Detect which cell encompasses the target text, then output its (x, y) center coordinate. 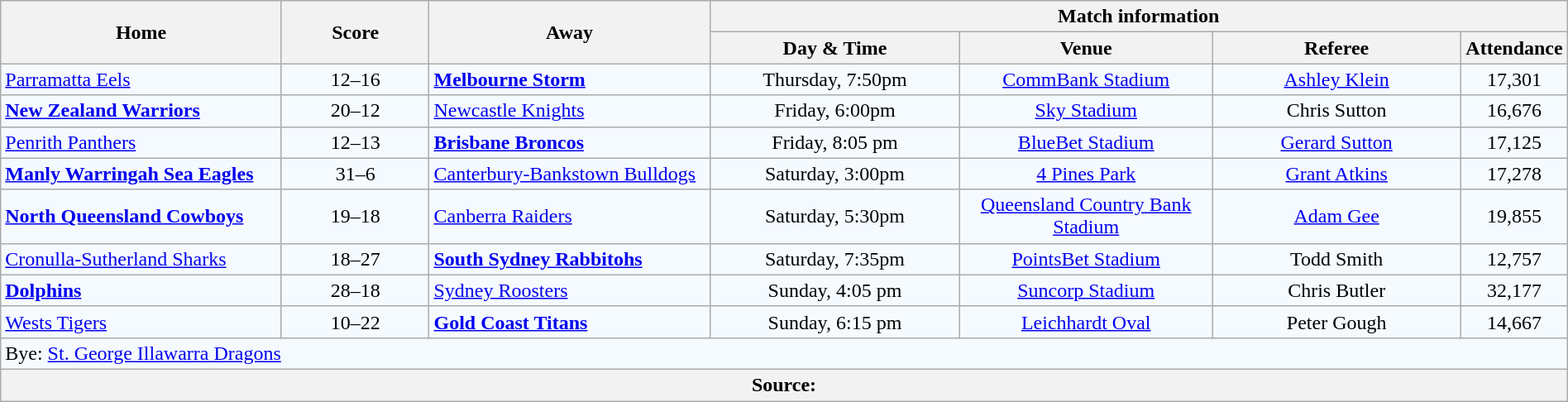
Adam Gee (1336, 217)
16,676 (1514, 111)
Sunday, 6:15 pm (835, 322)
Venue (1087, 48)
Sunday, 4:05 pm (835, 290)
North Queensland Cowboys (141, 217)
New Zealand Warriors (141, 111)
12–13 (356, 142)
4 Pines Park (1087, 174)
Ashley Klein (1336, 79)
Brisbane Broncos (569, 142)
Peter Gough (1336, 322)
Score (356, 32)
PointsBet Stadium (1087, 259)
BlueBet Stadium (1087, 142)
Saturday, 3:00pm (835, 174)
32,177 (1514, 290)
Sydney Roosters (569, 290)
Chris Sutton (1336, 111)
Leichhardt Oval (1087, 322)
17,301 (1514, 79)
12–16 (356, 79)
17,125 (1514, 142)
18–27 (356, 259)
Dolphins (141, 290)
Manly Warringah Sea Eagles (141, 174)
31–6 (356, 174)
Attendance (1514, 48)
Suncorp Stadium (1087, 290)
Referee (1336, 48)
Match information (1138, 17)
Parramatta Eels (141, 79)
South Sydney Rabbitohs (569, 259)
Saturday, 5:30pm (835, 217)
Sky Stadium (1087, 111)
10–22 (356, 322)
Grant Atkins (1336, 174)
Bye: St. George Illawarra Dragons (784, 353)
28–18 (356, 290)
Melbourne Storm (569, 79)
Canberra Raiders (569, 217)
Queensland Country Bank Stadium (1087, 217)
Newcastle Knights (569, 111)
Cronulla-Sutherland Sharks (141, 259)
Friday, 8:05 pm (835, 142)
Friday, 6:00pm (835, 111)
CommBank Stadium (1087, 79)
Chris Butler (1336, 290)
Saturday, 7:35pm (835, 259)
19–18 (356, 217)
19,855 (1514, 217)
20–12 (356, 111)
Gold Coast Titans (569, 322)
Penrith Panthers (141, 142)
Gerard Sutton (1336, 142)
Source: (784, 385)
12,757 (1514, 259)
Wests Tigers (141, 322)
Todd Smith (1336, 259)
Canterbury-Bankstown Bulldogs (569, 174)
Home (141, 32)
17,278 (1514, 174)
Thursday, 7:50pm (835, 79)
Day & Time (835, 48)
14,667 (1514, 322)
Away (569, 32)
